Extract the (X, Y) coordinate from the center of the cell holding the provided text.  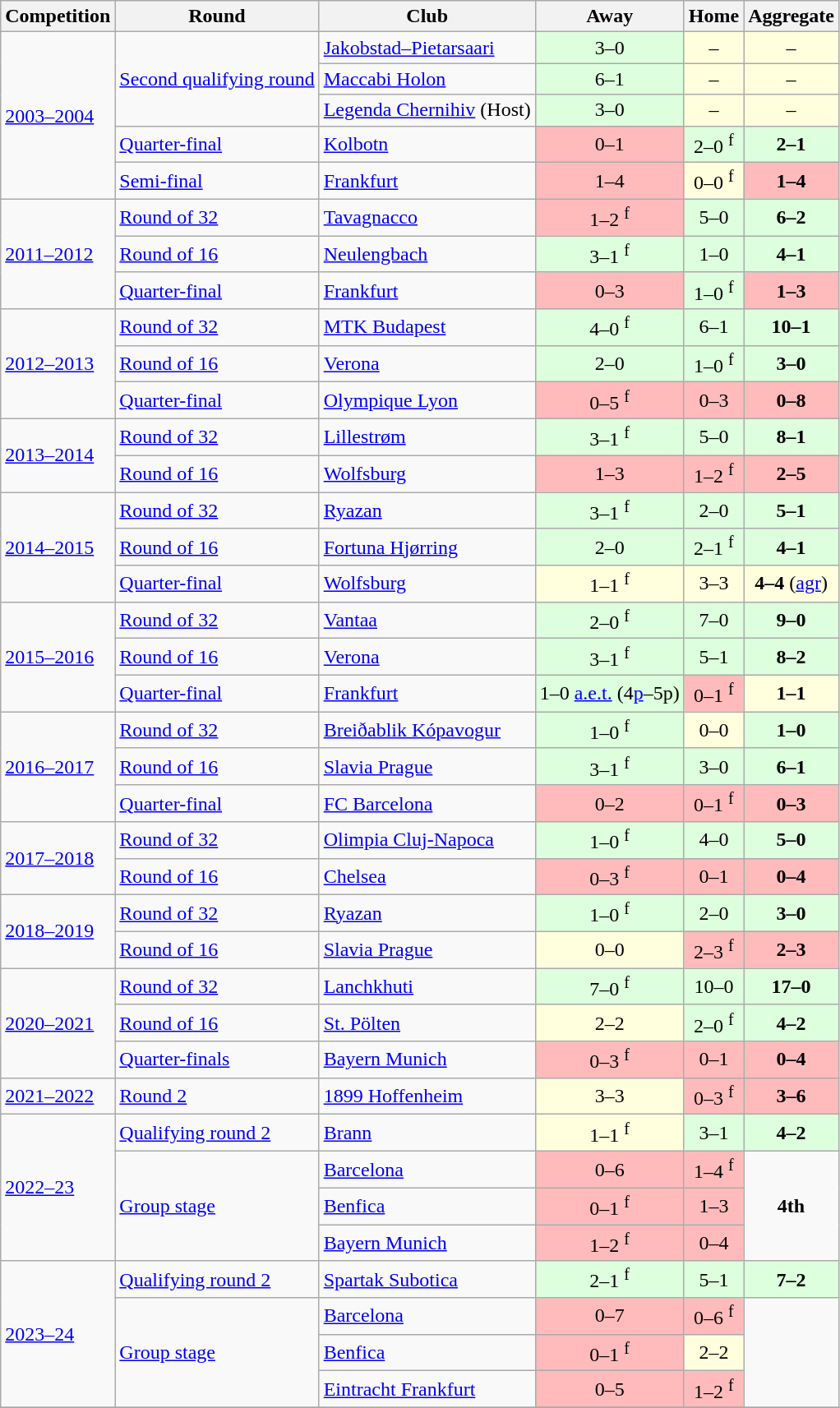
Neulengbach (427, 255)
4–4 (agr) (792, 584)
Breiðablik Kópavogur (427, 730)
St. Pölten (427, 1023)
7–2 (792, 1279)
Fortuna Hjørring (427, 547)
2014–2015 (58, 547)
Lillestrøm (427, 437)
Olimpia Cluj-Napoca (427, 840)
Chelsea (427, 876)
Round 2 (217, 1096)
Maccabi Holon (427, 79)
Brann (427, 1133)
Eintracht Frankfurt (427, 1389)
9–0 (792, 620)
Semi-final (217, 181)
8–1 (792, 437)
0–0 f (713, 181)
2003–2004 (58, 115)
2023–24 (58, 1334)
2015–2016 (58, 657)
Aggregate (792, 16)
7–0 (713, 620)
FC Barcelona (427, 804)
2012–2013 (58, 364)
0–7 (610, 1317)
Second qualifying round (217, 79)
Club (427, 16)
0–5 (610, 1389)
2017–2018 (58, 858)
17–0 (792, 986)
Lanchkhuti (427, 986)
7–0 f (610, 986)
2013–2014 (58, 455)
1–1 (792, 694)
Vantaa (427, 620)
3–1 (713, 1133)
4th (792, 1207)
0–6 (610, 1170)
0–5 f (610, 401)
Quarter-finals (217, 1060)
Competition (58, 16)
Home (713, 16)
8–2 (792, 658)
MTK Budapest (427, 327)
Kolbotn (427, 145)
3–6 (792, 1096)
4–0 (713, 840)
2022–23 (58, 1188)
2–3 f (713, 950)
4–0 f (610, 327)
2–3 (792, 950)
10–1 (792, 327)
1–0 a.e.t. (4p–5p) (610, 694)
2020–2021 (58, 1023)
Tavagnacco (427, 217)
Jakobstad–Pietarsaari (427, 48)
Legenda Chernihiv (Host) (427, 110)
1899 Hoffenheim (427, 1096)
0–8 (792, 401)
10–0 (713, 986)
2–1 (792, 145)
0–6 f (713, 1317)
2018–2019 (58, 932)
6–2 (792, 217)
2011–2012 (58, 254)
0–2 (610, 804)
2016–2017 (58, 767)
Spartak Subotica (427, 1279)
Away (610, 16)
Olympique Lyon (427, 401)
2021–2022 (58, 1096)
2–5 (792, 473)
1–4 f (713, 1170)
Round (217, 16)
